Locate the cell with the specified text and output its (x, y) center coordinate. 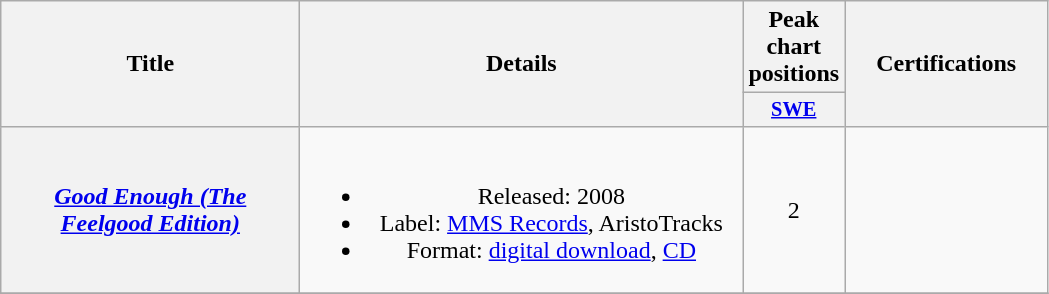
Title (150, 64)
Good Enough (The Feelgood Edition) (150, 210)
Certifications (946, 64)
2 (794, 210)
Details (522, 64)
SWE (794, 110)
Peak chart positions (794, 47)
Released: 2008Label: MMS Records, AristoTracksFormat: digital download, CD (522, 210)
